Find where the given text appears and provide that cell's center as [x, y] coordinate. 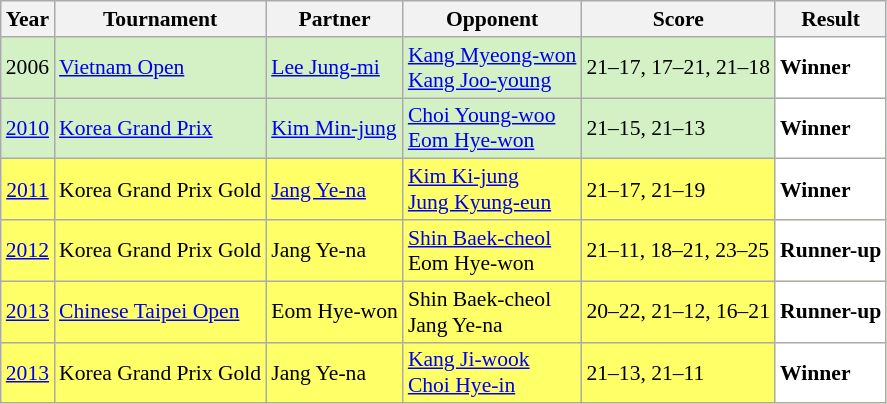
21–13, 21–11 [678, 372]
Shin Baek-cheol Jang Ye-na [492, 312]
21–17, 21–19 [678, 190]
Choi Young-woo Eom Hye-won [492, 128]
21–11, 18–21, 23–25 [678, 250]
Kim Min-jung [334, 128]
2012 [28, 250]
Korea Grand Prix [160, 128]
21–17, 17–21, 21–18 [678, 68]
Vietnam Open [160, 68]
2006 [28, 68]
2011 [28, 190]
Kang Ji-wook Choi Hye-in [492, 372]
Lee Jung-mi [334, 68]
21–15, 21–13 [678, 128]
Eom Hye-won [334, 312]
Year [28, 19]
Partner [334, 19]
Kang Myeong-won Kang Joo-young [492, 68]
Score [678, 19]
Shin Baek-cheol Eom Hye-won [492, 250]
Chinese Taipei Open [160, 312]
Result [830, 19]
Tournament [160, 19]
2010 [28, 128]
Kim Ki-jung Jung Kyung-eun [492, 190]
Opponent [492, 19]
20–22, 21–12, 16–21 [678, 312]
